Find where the given text appears and provide that cell's center as (x, y) coordinate. 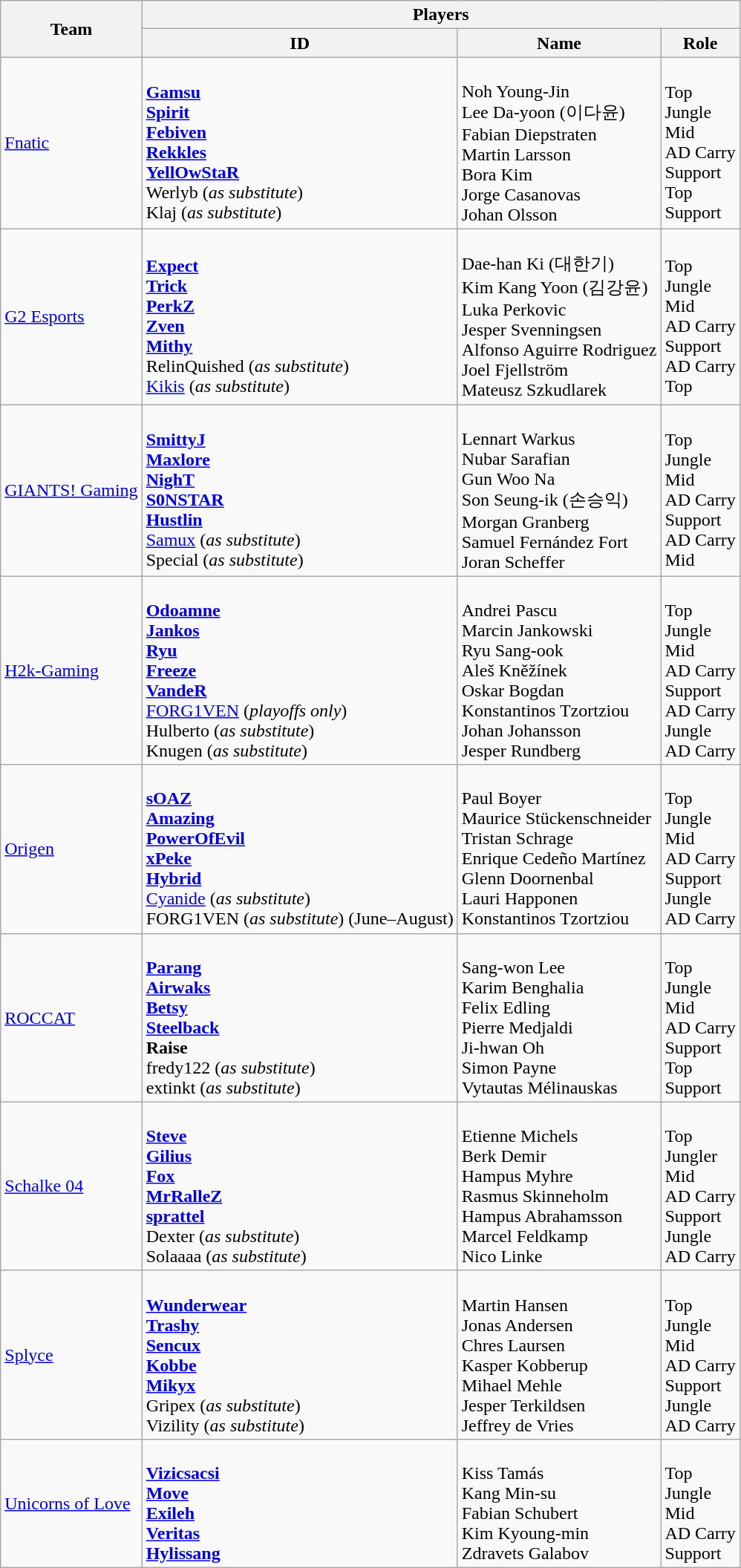
Origen (71, 849)
TopJungleMidAD CarrySupportAD CarryMid (700, 490)
TopJungleMidAD CarrySupportAD CarryJungleAD Carry (700, 670)
Wunderwear Trashy Sencux Kobbe Mikyx Gripex (as substitute) Vizility (as substitute) (300, 1354)
Kiss TamásKang Min-suFabian SchubertKim Kyoung-minZdravets Galabov (559, 1503)
Paul BoyerMaurice StückenschneiderTristan SchrageEnrique Cedeño MartínezGlenn DoornenbalLauri HapponenKonstantinos Tzortziou (559, 849)
Team (71, 29)
ID (300, 43)
sOAZ Amazing PowerOfEvil xPeke Hybrid Cyanide (as substitute) FORG1VEN (as substitute) (June–August) (300, 849)
Etienne MichelsBerk DemirHampus MyhreRasmus SkinneholmHampus AbrahamssonMarcel FeldkampNico Linke (559, 1186)
Splyce (71, 1354)
Andrei PascuMarcin JankowskiRyu Sang-ookAleš KněžínekOskar BogdanKonstantinos TzortziouJohan JohanssonJesper Rundberg (559, 670)
Unicorns of Love (71, 1503)
G2 Esports (71, 316)
TopJunglerMidAD CarrySupportJungleAD Carry (700, 1186)
TopJungleMidAD CarrySupport (700, 1503)
Parang Airwaks Betsy Steelback Raise fredy122 (as substitute) extinkt (as substitute) (300, 1017)
Gamsu Spirit Febiven Rekkles YellOwStaR Werlyb (as substitute) Klaj (as substitute) (300, 143)
Schalke 04 (71, 1186)
Expect Trick PerkZ Zven Mithy RelinQuished (as substitute) Kikis (as substitute) (300, 316)
Lennart WarkusNubar SarafianGun Woo NaSon Seung-ik (손승익)Morgan GranbergSamuel Fernández FortJoran Scheffer (559, 490)
Noh Young-JinLee Da-yoon (이다윤)Fabian DiepstratenMartin LarssonBora KimJorge CasanovasJohan Olsson (559, 143)
H2k-Gaming (71, 670)
Dae-han Ki (대한기)Kim Kang Yoon (김강윤)Luka PerkovicJesper SvenningsenAlfonso Aguirre RodriguezJoel FjellströmMateusz Szkudlarek (559, 316)
Name (559, 43)
ROCCAT (71, 1017)
Players (441, 15)
Fnatic (71, 143)
TopJungleMidAD CarrySupportAD CarryTop (700, 316)
Vizicsacsi Move Exileh Veritas Hylissang (300, 1503)
Steve Gilius Fox MrRalleZ sprattel Dexter (as substitute) Solaaaa (as substitute) (300, 1186)
Martin HansenJonas AndersenChres LaursenKasper KobberupMihael MehleJesper TerkildsenJeffrey de Vries (559, 1354)
GIANTS! Gaming (71, 490)
Sang-won LeeKarim BenghaliaFelix EdlingPierre MedjaldiJi-hwan OhSimon PayneVytautas Mélinauskas (559, 1017)
SmittyJ Maxlore NighT S0NSTAR Hustlin Samux (as substitute) Special (as substitute) (300, 490)
Role (700, 43)
Odoamne Jankos Ryu Freeze VandeR FORG1VEN (playoffs only) Hulberto (as substitute) Knugen (as substitute) (300, 670)
